Capture the cell that displays the provided text and extract its (x, y) central coordinate. 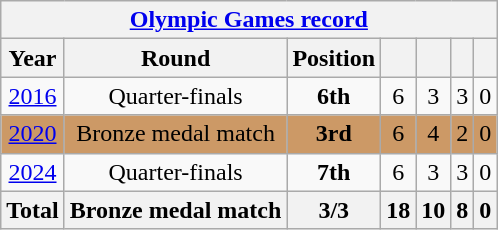
10 (434, 210)
3rd (334, 134)
Round (176, 58)
Position (334, 58)
18 (398, 210)
2 (462, 134)
4 (434, 134)
2016 (33, 96)
3/3 (334, 210)
6th (334, 96)
8 (462, 210)
2024 (33, 172)
7th (334, 172)
Year (33, 58)
Olympic Games record (249, 20)
Total (33, 210)
2020 (33, 134)
